Extract the [x, y] coordinate from the center of the cell holding the provided text.  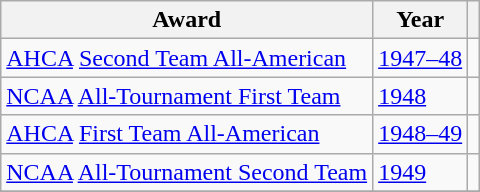
Award [187, 20]
Year [420, 20]
AHCA Second Team All-American [187, 58]
NCAA All-Tournament Second Team [187, 172]
1947–48 [420, 58]
AHCA First Team All-American [187, 134]
1948–49 [420, 134]
1948 [420, 96]
1949 [420, 172]
NCAA All-Tournament First Team [187, 96]
